Capture the cell that displays the provided text and extract its (x, y) central coordinate. 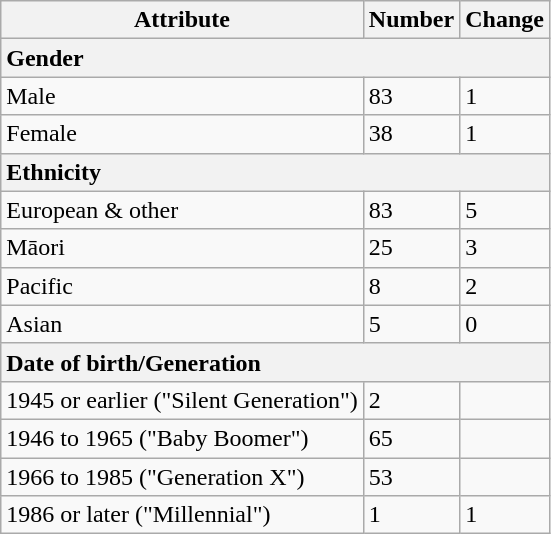
Asian (182, 324)
Number (411, 20)
8 (411, 286)
25 (411, 248)
Date of birth/Generation (276, 362)
1946 to 1965 ("Baby Boomer") (182, 438)
Change (505, 20)
0 (505, 324)
Māori (182, 248)
1945 or earlier ("Silent Generation") (182, 400)
Male (182, 96)
65 (411, 438)
1986 or later ("Millennial") (182, 515)
Female (182, 134)
Attribute (182, 20)
European & other (182, 210)
1966 to 1985 ("Generation X") (182, 477)
53 (411, 477)
3 (505, 248)
Gender (276, 58)
38 (411, 134)
Ethnicity (276, 172)
Pacific (182, 286)
